Scan for the cell matching the given text and deliver its (x, y) coordinate at center. 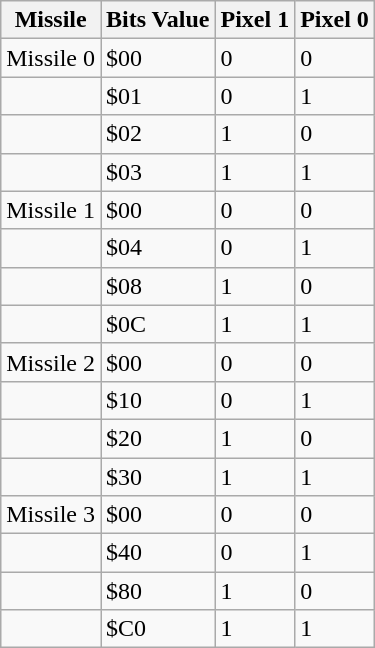
$0C (157, 324)
Missile 3 (51, 515)
$C0 (157, 629)
$10 (157, 400)
Missile 1 (51, 210)
$80 (157, 591)
Pixel 0 (335, 20)
$01 (157, 96)
Bits Value (157, 20)
$30 (157, 477)
$02 (157, 134)
$03 (157, 172)
$20 (157, 438)
Missile (51, 20)
$08 (157, 286)
Missile 0 (51, 58)
Missile 2 (51, 362)
Pixel 1 (255, 20)
$04 (157, 248)
$40 (157, 553)
